Find where the given text appears and provide that cell's center as (x, y) coordinate. 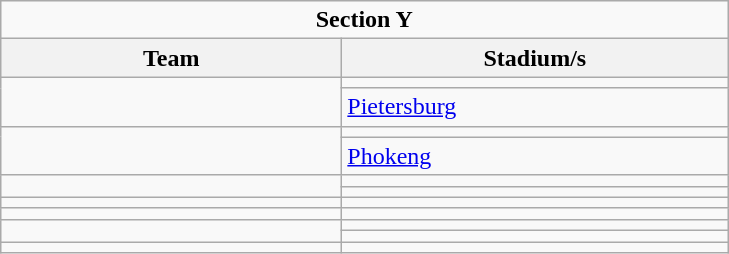
Pietersburg (535, 107)
Section Y (364, 20)
Phokeng (535, 156)
Team (172, 58)
Stadium/s (535, 58)
